From the cell containing the given text, extract its center point as [X, Y] coordinate. 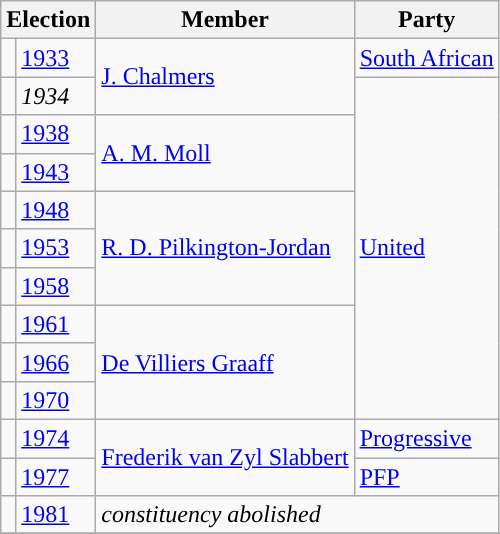
constituency abolished [298, 515]
1981 [56, 515]
United [426, 248]
1958 [56, 286]
1943 [56, 172]
Member [225, 20]
Frederik van Zyl Slabbert [225, 457]
1966 [56, 362]
J. Chalmers [225, 77]
Election [48, 20]
Progressive [426, 438]
1974 [56, 438]
A. M. Moll [225, 153]
1977 [56, 477]
1933 [56, 58]
1948 [56, 210]
R. D. Pilkington-Jordan [225, 248]
1934 [56, 96]
De Villiers Graaff [225, 362]
PFP [426, 477]
1970 [56, 400]
1961 [56, 324]
1938 [56, 134]
Party [426, 20]
1953 [56, 248]
South African [426, 58]
